Detect which cell encompasses the target text, then output its [X, Y] center coordinate. 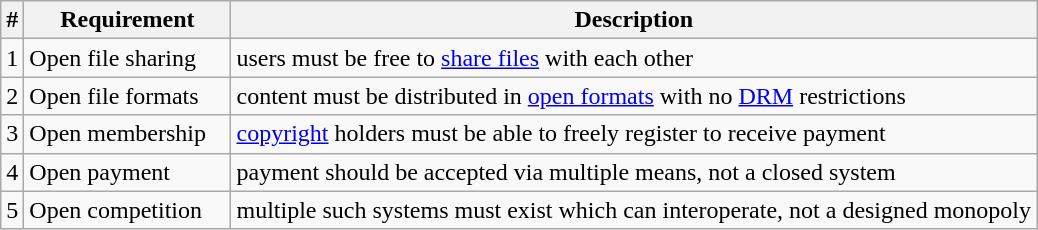
multiple such systems must exist which can interoperate, not a designed monopoly [634, 210]
payment should be accepted via multiple means, not a closed system [634, 172]
Requirement [128, 20]
# [12, 20]
4 [12, 172]
Open file sharing [128, 58]
1 [12, 58]
Open membership [128, 134]
Open competition [128, 210]
copyright holders must be able to freely register to receive payment [634, 134]
Description [634, 20]
3 [12, 134]
users must be free to share files with each other [634, 58]
Open payment [128, 172]
content must be distributed in open formats with no DRM restrictions [634, 96]
2 [12, 96]
5 [12, 210]
Open file formats [128, 96]
